Output the [x, y] coordinate of the center of the cell containing the given text.  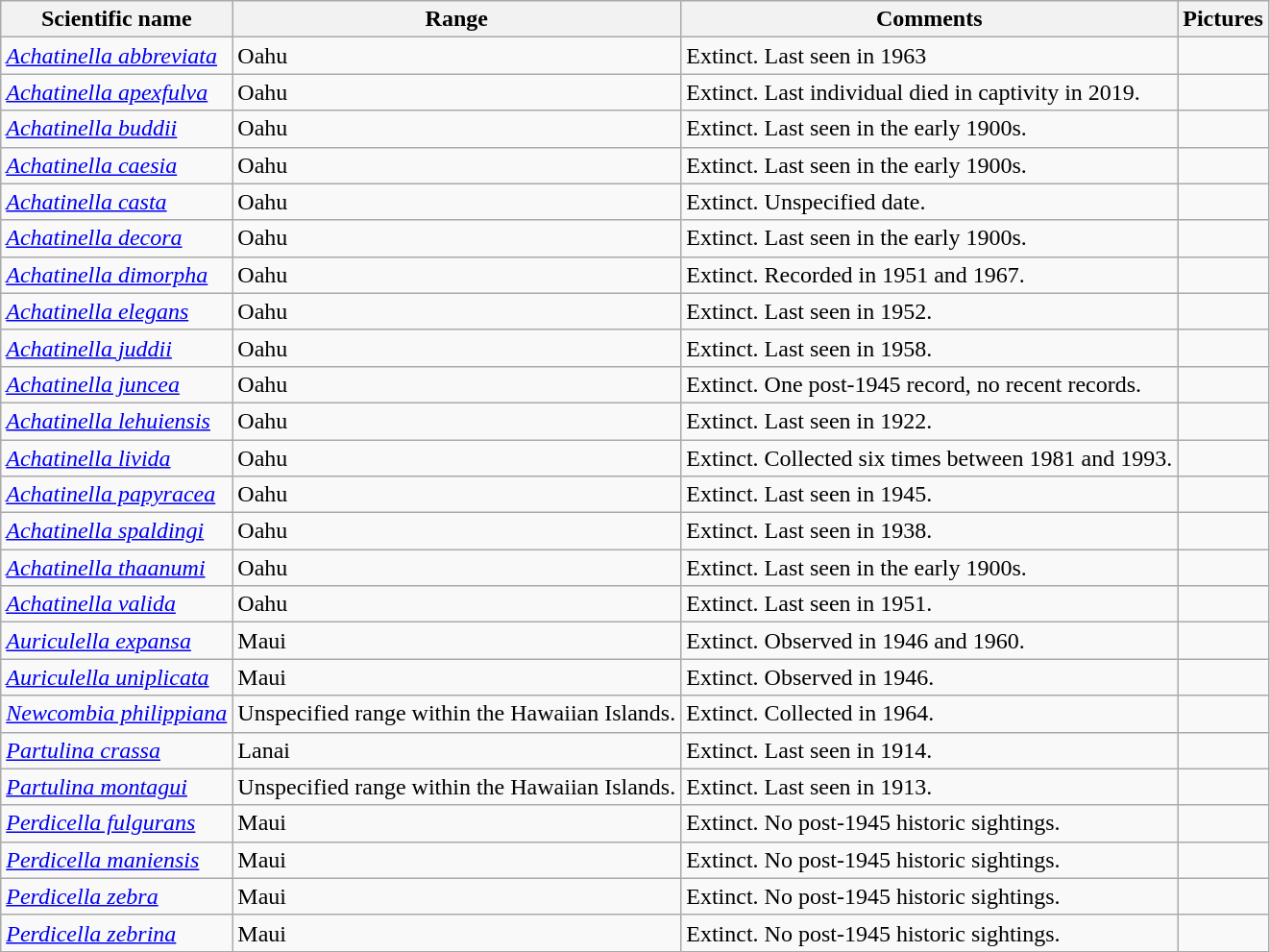
Achatinella thaanumi [117, 568]
Extinct. Recorded in 1951 and 1967. [930, 275]
Achatinella decora [117, 238]
Perdicella maniensis [117, 860]
Extinct. Last seen in 1952. [930, 311]
Extinct. Last seen in 1951. [930, 604]
Achatinella abbreviata [117, 56]
Achatinella valida [117, 604]
Achatinella buddii [117, 129]
Achatinella lehuiensis [117, 421]
Achatinella papyracea [117, 495]
Auriculella uniplicata [117, 677]
Achatinella elegans [117, 311]
Achatinella livida [117, 458]
Pictures [1224, 19]
Achatinella juncea [117, 384]
Auriculella expansa [117, 641]
Extinct. Collected in 1964. [930, 714]
Extinct. Last seen in 1913. [930, 787]
Extinct. One post-1945 record, no recent records. [930, 384]
Achatinella dimorpha [117, 275]
Partulina crassa [117, 750]
Comments [930, 19]
Extinct. Last individual died in captivity in 2019. [930, 92]
Achatinella juddii [117, 348]
Extinct. Observed in 1946 and 1960. [930, 641]
Extinct. Unspecified date. [930, 202]
Extinct. Observed in 1946. [930, 677]
Achatinella spaldingi [117, 531]
Partulina montagui [117, 787]
Extinct. Last seen in 1958. [930, 348]
Extinct. Last seen in 1963 [930, 56]
Lanai [457, 750]
Extinct. Last seen in 1945. [930, 495]
Perdicella fulgurans [117, 823]
Achatinella casta [117, 202]
Achatinella caesia [117, 165]
Perdicella zebrina [117, 933]
Scientific name [117, 19]
Newcombia philippiana [117, 714]
Extinct. Collected six times between 1981 and 1993. [930, 458]
Extinct. Last seen in 1914. [930, 750]
Extinct. Last seen in 1922. [930, 421]
Perdicella zebra [117, 896]
Extinct. Last seen in 1938. [930, 531]
Achatinella apexfulva [117, 92]
Range [457, 19]
